Return (x, y) of the center of cell containing provided text 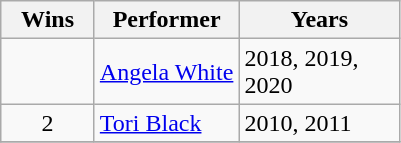
2018, 2019, 2020 (320, 72)
Years (320, 20)
Performer (166, 20)
Tori Black (166, 123)
Wins (48, 20)
2 (48, 123)
Angela White (166, 72)
2010, 2011 (320, 123)
